Pinpoint the cell where the given text exists, returning its [X, Y] midpoint coordinate. 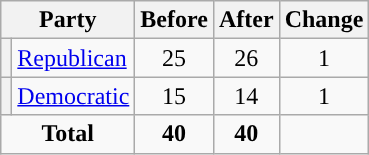
25 [174, 58]
Before [174, 20]
Total [68, 134]
26 [246, 58]
14 [246, 96]
Party [68, 20]
15 [174, 96]
Democratic [74, 96]
Change [324, 20]
Republican [74, 58]
After [246, 20]
